Output the (X, Y) coordinate of the center of the cell containing the given text.  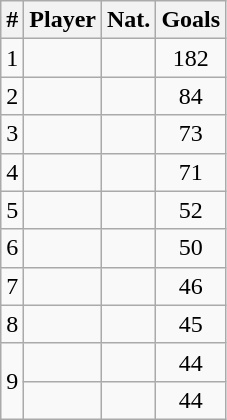
1 (12, 58)
7 (12, 286)
2 (12, 96)
Nat. (129, 20)
73 (191, 134)
45 (191, 324)
Goals (191, 20)
# (12, 20)
46 (191, 286)
3 (12, 134)
84 (191, 96)
182 (191, 58)
8 (12, 324)
Player (63, 20)
71 (191, 172)
9 (12, 381)
4 (12, 172)
52 (191, 210)
50 (191, 248)
6 (12, 248)
5 (12, 210)
